Return the (x, y) coordinate for the center point of the cell that contains the specified text.  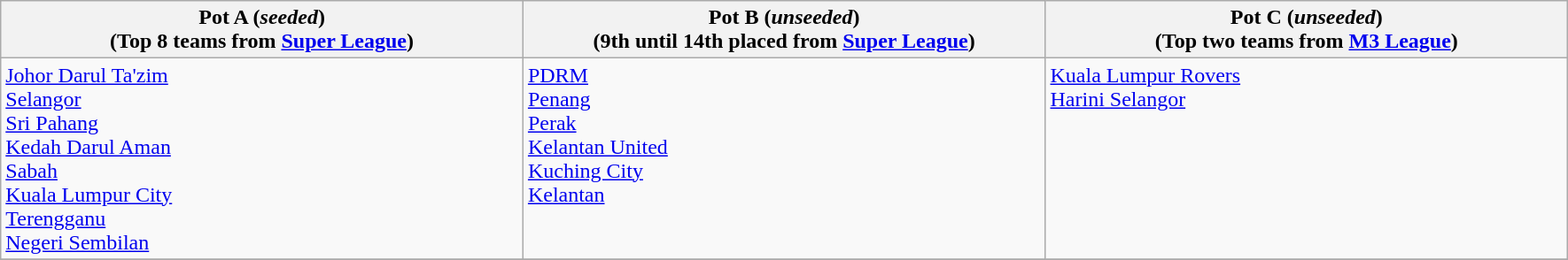
Pot C (unseeded) (Top two teams from M3 League) (1307, 30)
Johor Darul Ta'zimSelangorSri PahangKedah Darul AmanSabahKuala Lumpur CityTerengganuNegeri Sembilan (262, 159)
Kuala Lumpur RoversHarini Selangor (1307, 159)
PDRMPenangPerakKelantan UnitedKuching CityKelantan (784, 159)
Pot A (seeded) (Top 8 teams from Super League) (262, 30)
Pot B (unseeded) (9th until 14th placed from Super League) (784, 30)
